Output the [X, Y] coordinate of the center of the cell containing the given text.  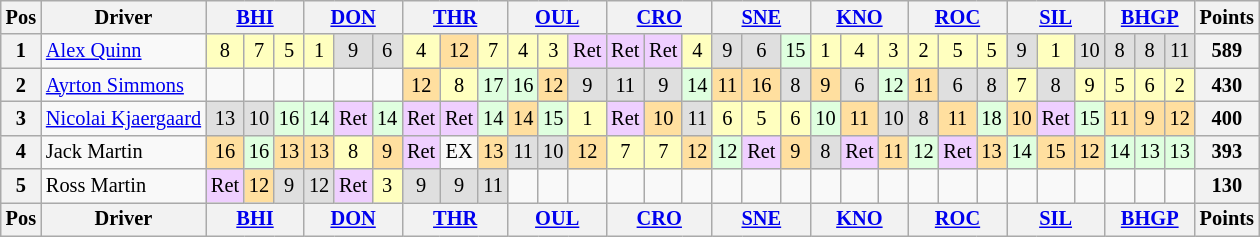
EX [459, 152]
Nicolai Kjaergaard [124, 118]
18 [991, 118]
400 [1227, 118]
Ayrton Simmons [124, 85]
130 [1227, 186]
Jack Martin [124, 152]
Alex Quinn [124, 51]
393 [1227, 152]
Ross Martin [124, 186]
589 [1227, 51]
17 [493, 85]
430 [1227, 85]
